Return the (X, Y) coordinate for the center point of the cell that contains the specified text.  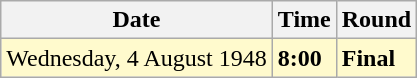
Round (376, 20)
Final (376, 58)
8:00 (304, 58)
Date (137, 20)
Time (304, 20)
Wednesday, 4 August 1948 (137, 58)
